Pinpoint the cell where the given text exists, returning its (X, Y) midpoint coordinate. 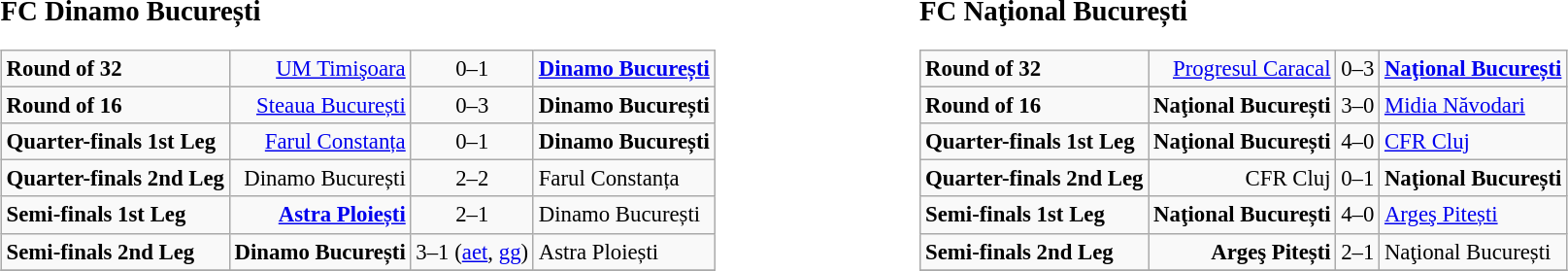
UM Timişoara (320, 69)
2–2 (472, 179)
Progresul Caracal (1243, 69)
Midia Năvodari (1474, 106)
3–0 (1357, 106)
3–1 (aet, gg) (472, 252)
Steaua București (320, 106)
